Find where the given text appears and provide that cell's center as [x, y] coordinate. 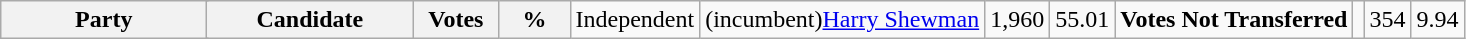
1,960 [1018, 20]
55.01 [1082, 20]
Party [104, 20]
354 [1388, 20]
% [534, 20]
9.94 [1438, 20]
Candidate [310, 20]
Votes Not Transferred [1234, 20]
Independent [635, 20]
Votes [456, 20]
(incumbent)Harry Shewman [842, 20]
